Return (X, Y) of the center of cell containing provided text 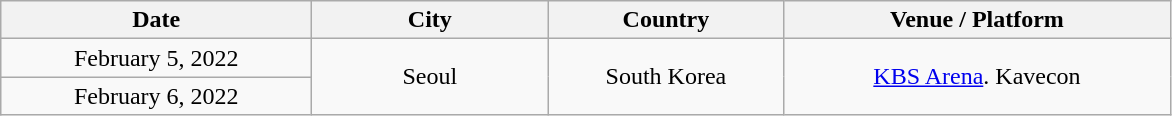
South Korea (666, 77)
Seoul (430, 77)
KBS Arena. Kavecon (977, 77)
City (430, 20)
February 5, 2022 (156, 58)
Country (666, 20)
Date (156, 20)
February 6, 2022 (156, 96)
Venue / Platform (977, 20)
